Capture the cell that displays the provided text and extract its (X, Y) central coordinate. 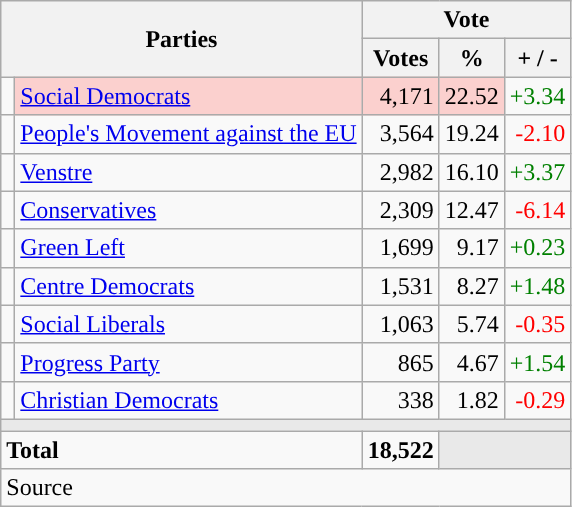
2,982 (400, 172)
-0.35 (538, 324)
Conservatives (188, 210)
Parties (182, 39)
+ / - (538, 58)
865 (400, 362)
Venstre (188, 172)
Votes (400, 58)
1,699 (400, 248)
1,531 (400, 286)
+3.34 (538, 96)
Green Left (188, 248)
-6.14 (538, 210)
+1.48 (538, 286)
4,171 (400, 96)
5.74 (472, 324)
+3.37 (538, 172)
9.17 (472, 248)
Centre Democrats (188, 286)
Christian Democrats (188, 400)
16.10 (472, 172)
12.47 (472, 210)
+1.54 (538, 362)
22.52 (472, 96)
2,309 (400, 210)
+0.23 (538, 248)
Vote (466, 20)
Source (286, 488)
Total (182, 449)
1.82 (472, 400)
Social Democrats (188, 96)
19.24 (472, 134)
4.67 (472, 362)
-0.29 (538, 400)
People's Movement against the EU (188, 134)
-2.10 (538, 134)
338 (400, 400)
Progress Party (188, 362)
8.27 (472, 286)
1,063 (400, 324)
18,522 (400, 449)
3,564 (400, 134)
Social Liberals (188, 324)
% (472, 58)
